Detect which cell encompasses the target text, then output its [x, y] center coordinate. 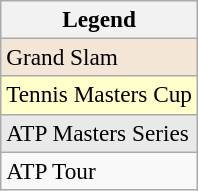
Grand Slam [100, 57]
Tennis Masters Cup [100, 95]
ATP Masters Series [100, 133]
ATP Tour [100, 170]
Legend [100, 19]
